Return (x, y) of the center of cell containing provided text 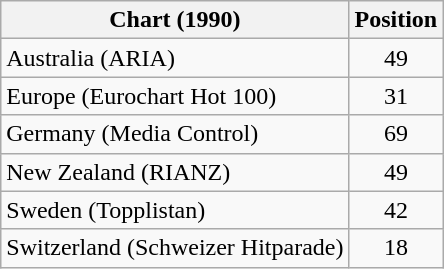
Australia (ARIA) (175, 58)
42 (396, 210)
69 (396, 134)
31 (396, 96)
Sweden (Topplistan) (175, 210)
Switzerland (Schweizer Hitparade) (175, 248)
Position (396, 20)
New Zealand (RIANZ) (175, 172)
18 (396, 248)
Europe (Eurochart Hot 100) (175, 96)
Germany (Media Control) (175, 134)
Chart (1990) (175, 20)
